Find where the given text appears and provide that cell's center as [X, Y] coordinate. 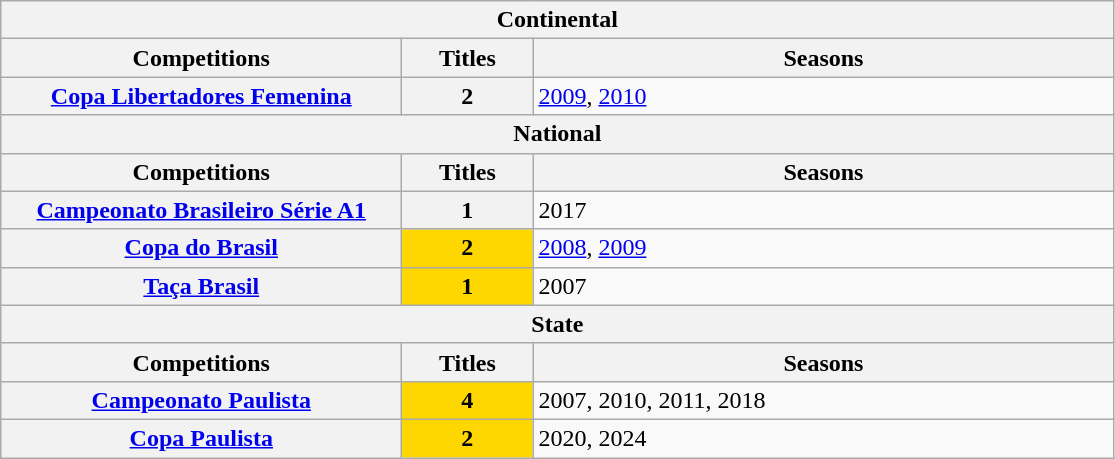
Copa do Brasil [202, 248]
Campeonato Paulista [202, 400]
2007, 2010, 2011, 2018 [824, 400]
2017 [824, 210]
Copa Libertadores Femenina [202, 96]
National [558, 134]
2009, 2010 [824, 96]
2008, 2009 [824, 248]
State [558, 324]
Campeonato Brasileiro Série A1 [202, 210]
2020, 2024 [824, 438]
4 [468, 400]
2007 [824, 286]
Copa Paulista [202, 438]
Continental [558, 20]
Taça Brasil [202, 286]
